Locate the cell with the specified text and output its (x, y) center coordinate. 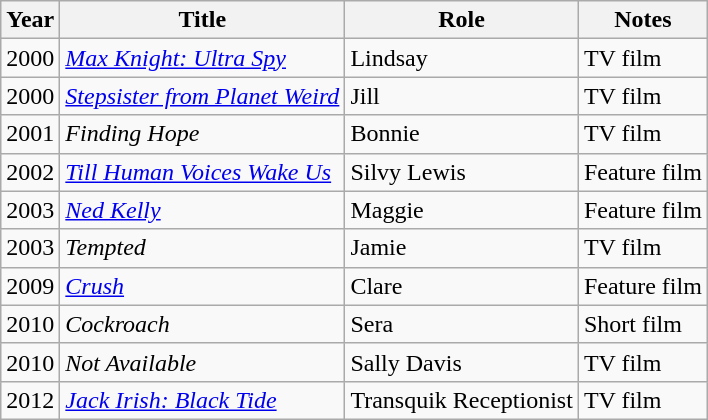
Maggie (462, 210)
Jack Irish: Black Tide (202, 400)
Sera (462, 324)
Bonnie (462, 134)
Lindsay (462, 58)
Tempted (202, 248)
Till Human Voices Wake Us (202, 172)
2012 (30, 400)
Silvy Lewis (462, 172)
Max Knight: Ultra Spy (202, 58)
2009 (30, 286)
Jamie (462, 248)
Title (202, 20)
Notes (642, 20)
Stepsister from Planet Weird (202, 96)
Short film (642, 324)
2001 (30, 134)
Transquik Receptionist (462, 400)
Year (30, 20)
Sally Davis (462, 362)
Not Available (202, 362)
Ned Kelly (202, 210)
Cockroach (202, 324)
Crush (202, 286)
Clare (462, 286)
Finding Hope (202, 134)
Role (462, 20)
2002 (30, 172)
Jill (462, 96)
